Return the (X, Y) coordinate for the center point of the cell that contains the specified text.  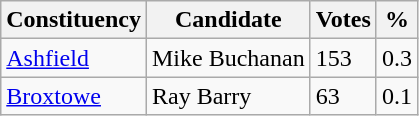
Ashfield (74, 58)
63 (343, 96)
% (396, 20)
Constituency (74, 20)
Mike Buchanan (228, 58)
153 (343, 58)
0.1 (396, 96)
Votes (343, 20)
Candidate (228, 20)
Ray Barry (228, 96)
Broxtowe (74, 96)
0.3 (396, 58)
